Return (x, y) of the center of cell containing provided text 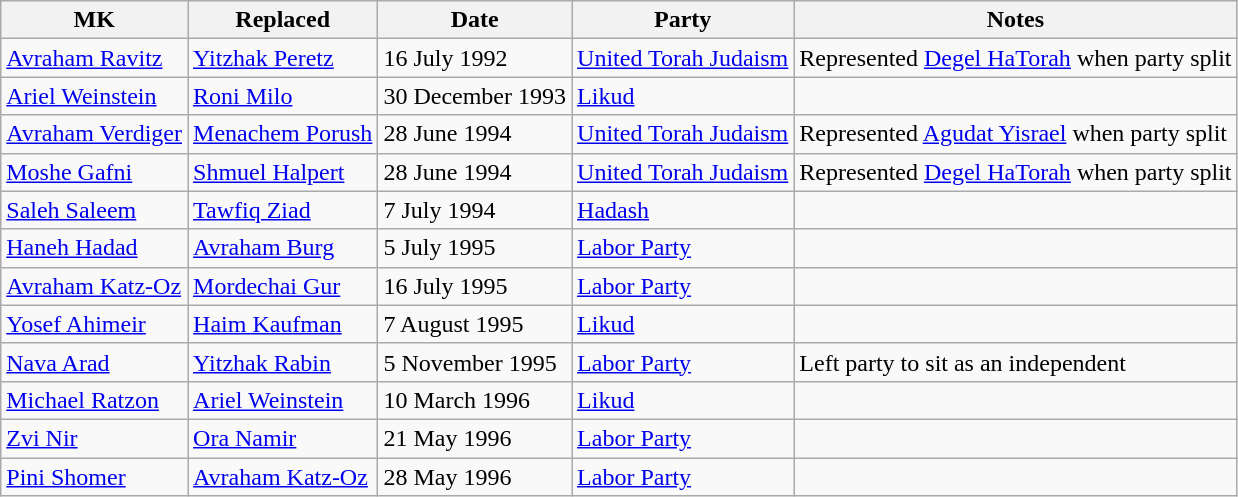
Yitzhak Peretz (283, 58)
MK (94, 20)
16 July 1995 (475, 286)
Pini Shomer (94, 477)
Saleh Saleem (94, 210)
30 December 1993 (475, 96)
10 March 1996 (475, 400)
Moshe Gafni (94, 172)
Notes (1016, 20)
Hadash (683, 210)
Michael Ratzon (94, 400)
Nava Arad (94, 362)
21 May 1996 (475, 438)
Represented Agudat Yisrael when party split (1016, 134)
Date (475, 20)
Yitzhak Rabin (283, 362)
7 July 1994 (475, 210)
Haneh Hadad (94, 248)
28 May 1996 (475, 477)
Ora Namir (283, 438)
5 November 1995 (475, 362)
Shmuel Halpert (283, 172)
Party (683, 20)
Haim Kaufman (283, 324)
Tawfiq Ziad (283, 210)
Zvi Nir (94, 438)
16 July 1992 (475, 58)
Avraham Verdiger (94, 134)
Avraham Burg (283, 248)
5 July 1995 (475, 248)
Menachem Porush (283, 134)
Yosef Ahimeir (94, 324)
Left party to sit as an independent (1016, 362)
Replaced (283, 20)
Roni Milo (283, 96)
Avraham Ravitz (94, 58)
7 August 1995 (475, 324)
Mordechai Gur (283, 286)
